Detect which cell encompasses the target text, then output its (X, Y) center coordinate. 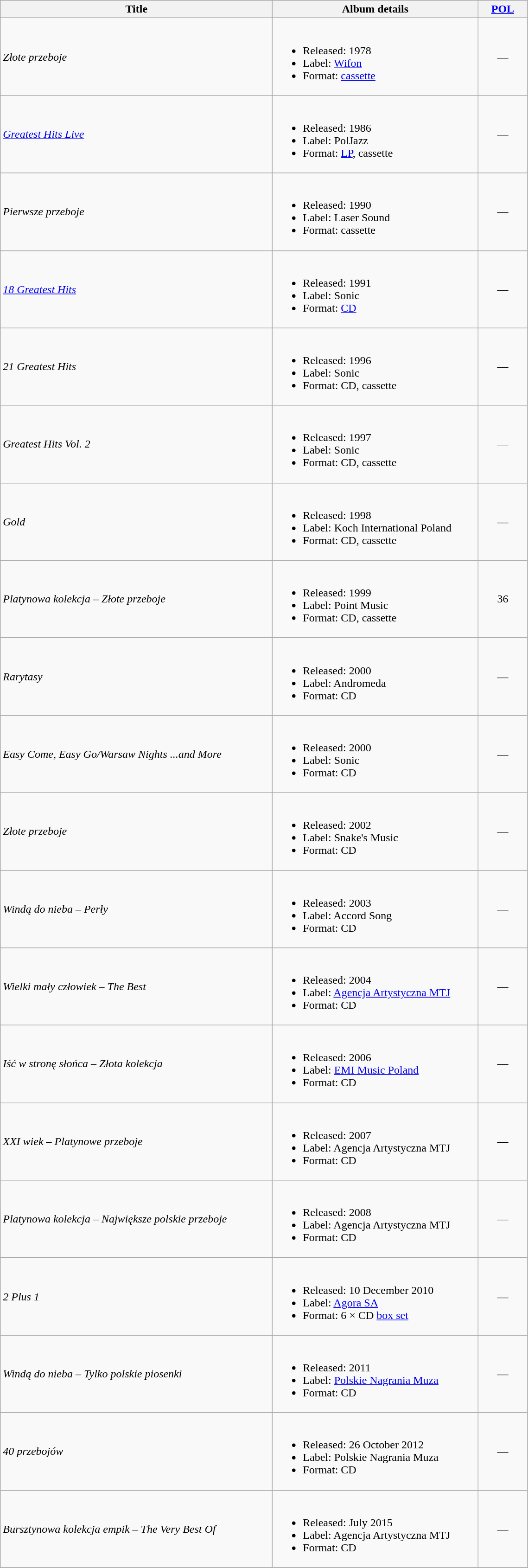
Released: 1978Label: WifonFormat: cassette (375, 57)
Platynowa kolekcja – Złote przeboje (136, 599)
Released: 2003Label: Accord SongFormat: CD (375, 909)
Released: 2000Label: SonicFormat: CD (375, 754)
Released: 2006Label: EMI Music PolandFormat: CD (375, 1064)
Greatest Hits Vol. 2 (136, 444)
Released: 1997Label: SonicFormat: CD, cassette (375, 444)
Released: 2000Label: AndromedaFormat: CD (375, 676)
Released: 1990Label: Laser SoundFormat: cassette (375, 211)
Platynowa kolekcja – Największe polskie przeboje (136, 1219)
Greatest Hits Live (136, 134)
Windą do nieba – Tylko polskie piosenki (136, 1374)
Title (136, 9)
Released: 2002Label: Snake's MusicFormat: CD (375, 831)
Easy Come, Easy Go/Warsaw Nights ...and More (136, 754)
Released: July 2015Label: Agencja Artystyczna MTJFormat: CD (375, 1529)
Released: 10 December 2010Label: Agora SAFormat: 6 × CD box set (375, 1297)
POL (503, 9)
Released: 2007Label: Agencja Artystyczna MTJFormat: CD (375, 1142)
Released: 2011Label: Polskie Nagrania MuzaFormat: CD (375, 1374)
Released: 1986Label: PolJazzFormat: LP, cassette (375, 134)
Released: 2004Label: Agencja Artystyczna MTJFormat: CD (375, 987)
Released: 26 October 2012Label: Polskie Nagrania MuzaFormat: CD (375, 1452)
Pierwsze przeboje (136, 211)
40 przebojów (136, 1452)
Released: 1996Label: SonicFormat: CD, cassette (375, 366)
Iść w stronę słońca – Złota kolekcja (136, 1064)
2 Plus 1 (136, 1297)
18 Greatest Hits (136, 289)
Released: 2008Label: Agencja Artystyczna MTJFormat: CD (375, 1219)
Released: 1999Label: Point MusicFormat: CD, cassette (375, 599)
Gold (136, 521)
Wielki mały człowiek – The Best (136, 987)
Album details (375, 9)
Windą do nieba – Perły (136, 909)
Rarytasy (136, 676)
Released: 1991Label: SonicFormat: CD (375, 289)
Bursztynowa kolekcja empik – The Very Best Of (136, 1529)
Released: 1998Label: Koch International PolandFormat: CD, cassette (375, 521)
36 (503, 599)
XXI wiek – Platynowe przeboje (136, 1142)
21 Greatest Hits (136, 366)
